For the text-containing cell, return its midpoint in (X, Y) coordinate format. 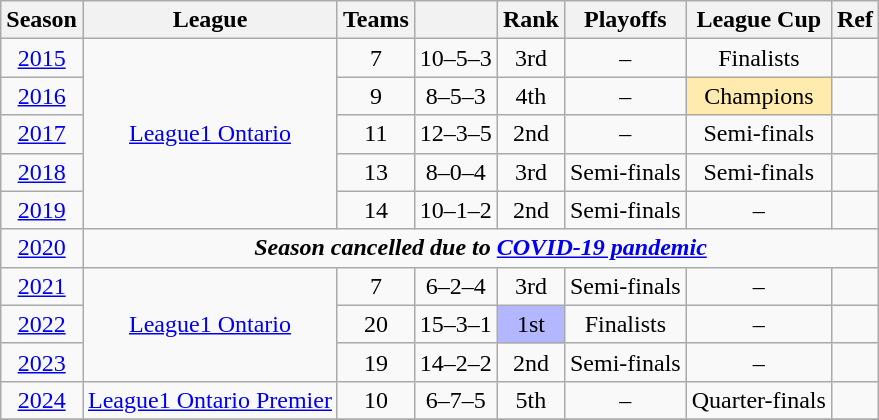
14–2–2 (456, 362)
10–5–3 (456, 58)
20 (376, 324)
2023 (42, 362)
6–2–4 (456, 286)
2019 (42, 210)
11 (376, 134)
14 (376, 210)
Season (42, 20)
League Cup (758, 20)
19 (376, 362)
Quarter-finals (758, 400)
League1 Ontario Premier (210, 400)
4th (530, 96)
Champions (758, 96)
2022 (42, 324)
5th (530, 400)
13 (376, 172)
Teams (376, 20)
10 (376, 400)
Season cancelled due to COVID-19 pandemic (480, 248)
2017 (42, 134)
2016 (42, 96)
12–3–5 (456, 134)
10–1–2 (456, 210)
League (210, 20)
8–0–4 (456, 172)
2018 (42, 172)
9 (376, 96)
2020 (42, 248)
8–5–3 (456, 96)
6–7–5 (456, 400)
Rank (530, 20)
Playoffs (625, 20)
2021 (42, 286)
1st (530, 324)
2024 (42, 400)
2015 (42, 58)
15–3–1 (456, 324)
Ref (854, 20)
